Pinpoint the cell where the given text exists, returning its [X, Y] midpoint coordinate. 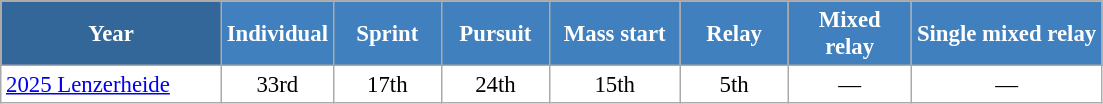
24th [495, 85]
Mixed relay [850, 34]
5th [734, 85]
Relay [734, 34]
Sprint [387, 34]
Individual [277, 34]
17th [387, 85]
15th [614, 85]
Year [112, 34]
Mass start [614, 34]
Single mixed relay [1006, 34]
2025 Lenzerheide [112, 85]
Pursuit [495, 34]
33rd [277, 85]
